Extract the [X, Y] coordinate from the center of the cell holding the provided text.  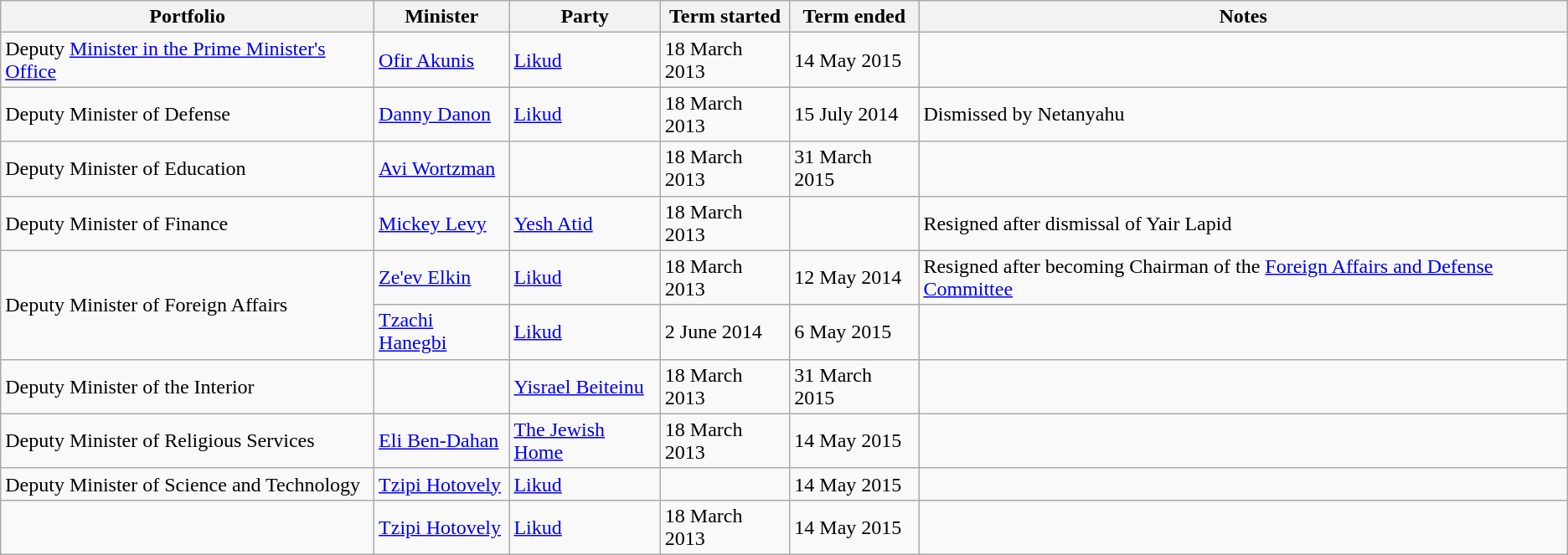
Ze'ev Elkin [442, 278]
6 May 2015 [854, 331]
Dismissed by Netanyahu [1243, 114]
Yesh Atid [585, 223]
Resigned after becoming Chairman of the Foreign Affairs and Defense Committee [1243, 278]
Tzachi Hanegbi [442, 331]
Notes [1243, 17]
2 June 2014 [725, 331]
Deputy Minister of Foreign Affairs [188, 305]
Deputy Minister of Science and Technology [188, 484]
Deputy Minister of the Interior [188, 387]
Ofir Akunis [442, 60]
Term ended [854, 17]
15 July 2014 [854, 114]
Deputy Minister of Defense [188, 114]
Deputy Minister of Finance [188, 223]
Resigned after dismissal of Yair Lapid [1243, 223]
Deputy Minister of Religious Services [188, 440]
Eli Ben-Dahan [442, 440]
Term started [725, 17]
Minister [442, 17]
Avi Wortzman [442, 169]
Deputy Minister of Education [188, 169]
Party [585, 17]
The Jewish Home [585, 440]
Deputy Minister in the Prime Minister's Office [188, 60]
12 May 2014 [854, 278]
Danny Danon [442, 114]
Yisrael Beiteinu [585, 387]
Mickey Levy [442, 223]
Portfolio [188, 17]
